Return the [X, Y] coordinate for the center point of the cell that contains the specified text.  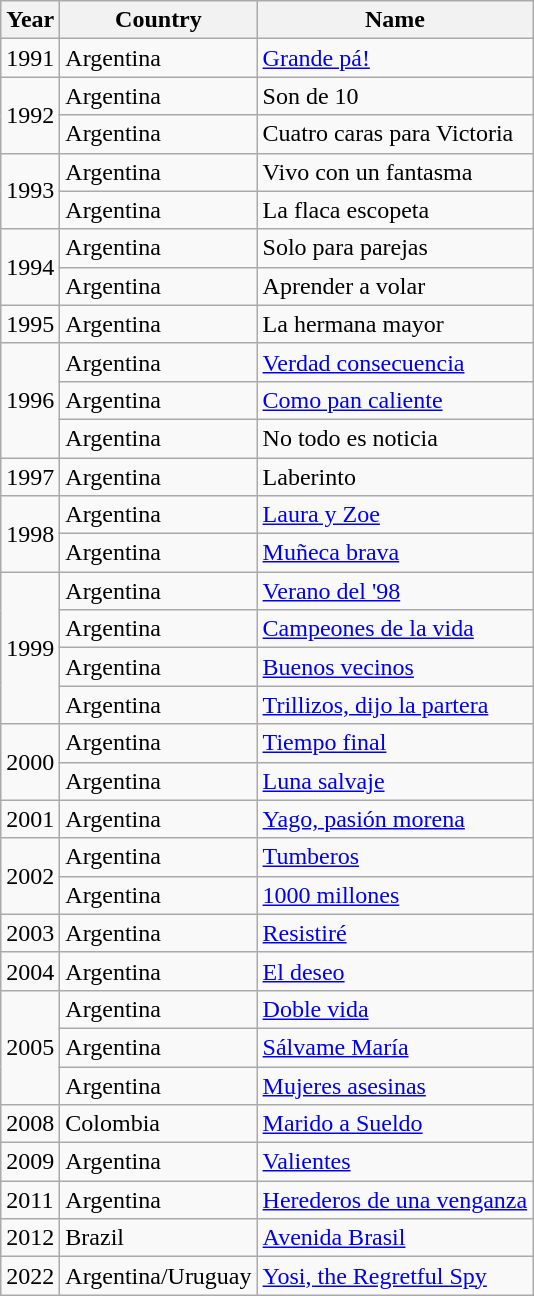
La flaca escopeta [395, 210]
1993 [30, 191]
Marido a Sueldo [395, 1124]
1992 [30, 115]
1997 [30, 477]
2012 [30, 1238]
Doble vida [395, 1009]
Mujeres asesinas [395, 1085]
Vivo con un fantasma [395, 172]
Laberinto [395, 477]
1998 [30, 534]
Colombia [158, 1124]
1994 [30, 267]
Verano del '98 [395, 591]
Muñeca brava [395, 553]
Yago, pasión morena [395, 819]
1000 millones [395, 895]
No todo es noticia [395, 438]
Valientes [395, 1162]
Solo para parejas [395, 248]
2011 [30, 1200]
2005 [30, 1047]
2002 [30, 876]
Sálvame María [395, 1047]
Yosi, the Regretful Spy [395, 1276]
Country [158, 20]
Luna salvaje [395, 781]
2000 [30, 762]
La hermana mayor [395, 324]
Aprender a volar [395, 286]
Avenida Brasil [395, 1238]
2001 [30, 819]
Resistiré [395, 933]
Tiempo final [395, 743]
Cuatro caras para Victoria [395, 134]
1999 [30, 648]
2003 [30, 933]
2022 [30, 1276]
2009 [30, 1162]
Son de 10 [395, 96]
Como pan caliente [395, 400]
Verdad consecuencia [395, 362]
El deseo [395, 971]
Buenos vecinos [395, 667]
Herederos de una venganza [395, 1200]
Brazil [158, 1238]
1995 [30, 324]
1991 [30, 58]
1996 [30, 400]
2008 [30, 1124]
Year [30, 20]
Name [395, 20]
Laura y Zoe [395, 515]
Tumberos [395, 857]
Argentina/Uruguay [158, 1276]
Grande pá! [395, 58]
2004 [30, 971]
Trillizos, dijo la partera [395, 705]
Campeones de la vida [395, 629]
